For the text-containing cell, return its midpoint in (X, Y) coordinate format. 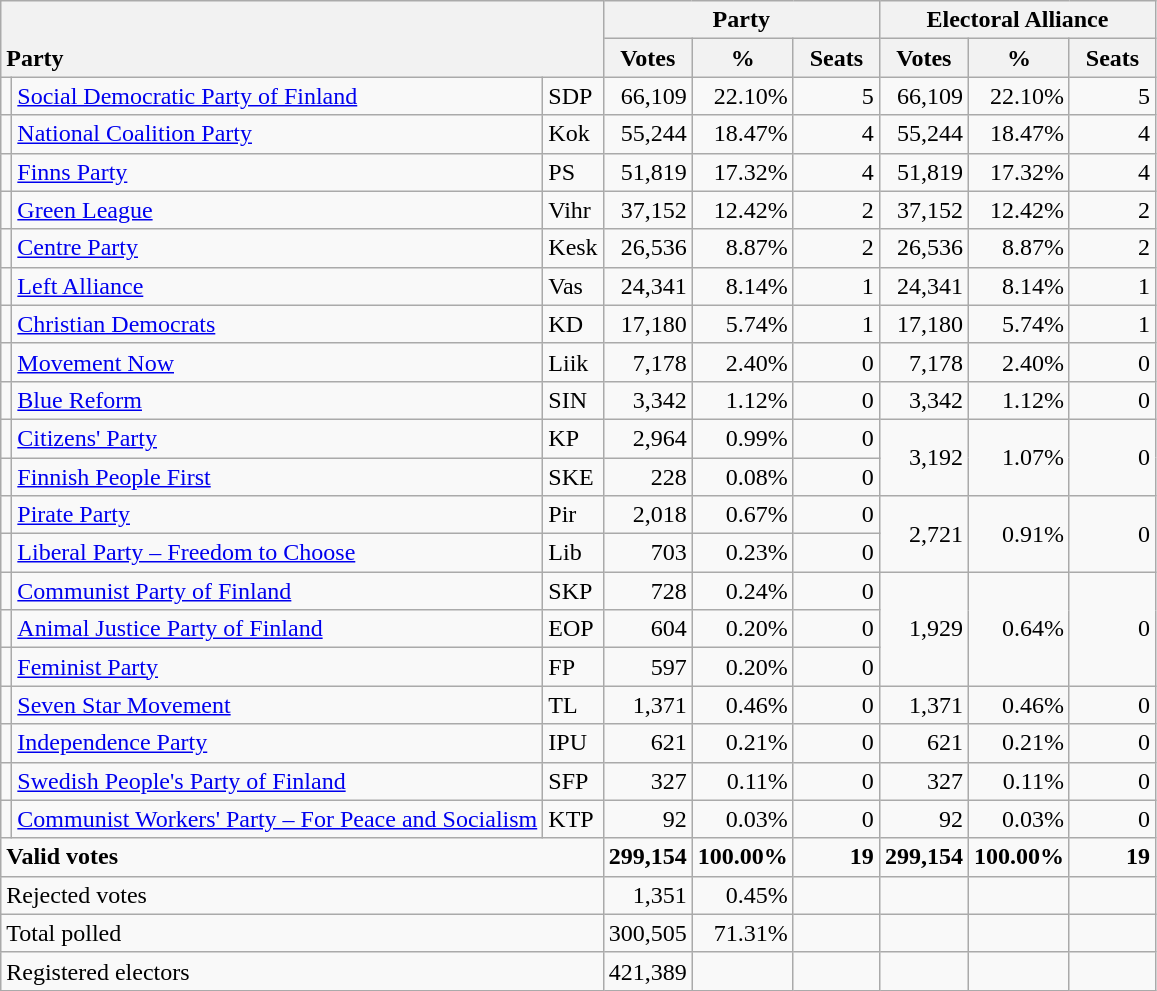
Pirate Party (278, 515)
0.99% (742, 438)
TL (573, 705)
Valid votes (302, 857)
IPU (573, 743)
300,505 (648, 933)
SDP (573, 96)
Vas (573, 286)
Liberal Party – Freedom to Choose (278, 553)
Green League (278, 210)
Finnish People First (278, 477)
Vihr (573, 210)
2,018 (648, 515)
703 (648, 553)
Citizens' Party (278, 438)
SKP (573, 591)
Animal Justice Party of Finland (278, 629)
1,351 (648, 895)
604 (648, 629)
KP (573, 438)
Electoral Alliance (1017, 20)
1,929 (924, 629)
KTP (573, 819)
Registered electors (302, 971)
Communist Workers' Party – For Peace and Socialism (278, 819)
728 (648, 591)
Total polled (302, 933)
Lib (573, 553)
PS (573, 172)
Kesk (573, 248)
SKE (573, 477)
597 (648, 667)
Christian Democrats (278, 324)
0.91% (1018, 534)
0.64% (1018, 629)
Blue Reform (278, 400)
0.08% (742, 477)
1.07% (1018, 457)
Centre Party (278, 248)
2,721 (924, 534)
421,389 (648, 971)
Movement Now (278, 362)
SFP (573, 781)
0.67% (742, 515)
Swedish People's Party of Finland (278, 781)
3,192 (924, 457)
EOP (573, 629)
Pir (573, 515)
SIN (573, 400)
Liik (573, 362)
71.31% (742, 933)
KD (573, 324)
Seven Star Movement (278, 705)
Finns Party (278, 172)
Kok (573, 134)
Feminist Party (278, 667)
0.23% (742, 553)
2,964 (648, 438)
Social Democratic Party of Finland (278, 96)
0.24% (742, 591)
228 (648, 477)
FP (573, 667)
Independence Party (278, 743)
Rejected votes (302, 895)
National Coalition Party (278, 134)
Left Alliance (278, 286)
Communist Party of Finland (278, 591)
0.45% (742, 895)
